From the cell containing the given text, extract its center point as [x, y] coordinate. 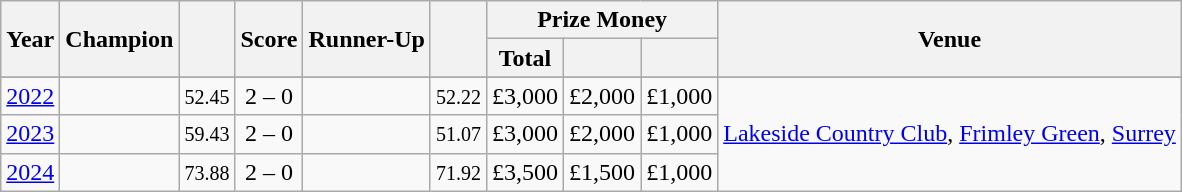
Year [30, 39]
52.45 [207, 96]
Lakeside Country Club, Frimley Green, Surrey [950, 134]
2023 [30, 134]
2022 [30, 96]
73.88 [207, 172]
71.92 [458, 172]
52.22 [458, 96]
Score [269, 39]
Venue [950, 39]
Prize Money [602, 20]
Total [526, 58]
59.43 [207, 134]
£3,500 [526, 172]
51.07 [458, 134]
Champion [120, 39]
Runner-Up [367, 39]
£1,500 [602, 172]
2024 [30, 172]
